Scan for the cell matching the given text and deliver its (X, Y) coordinate at center. 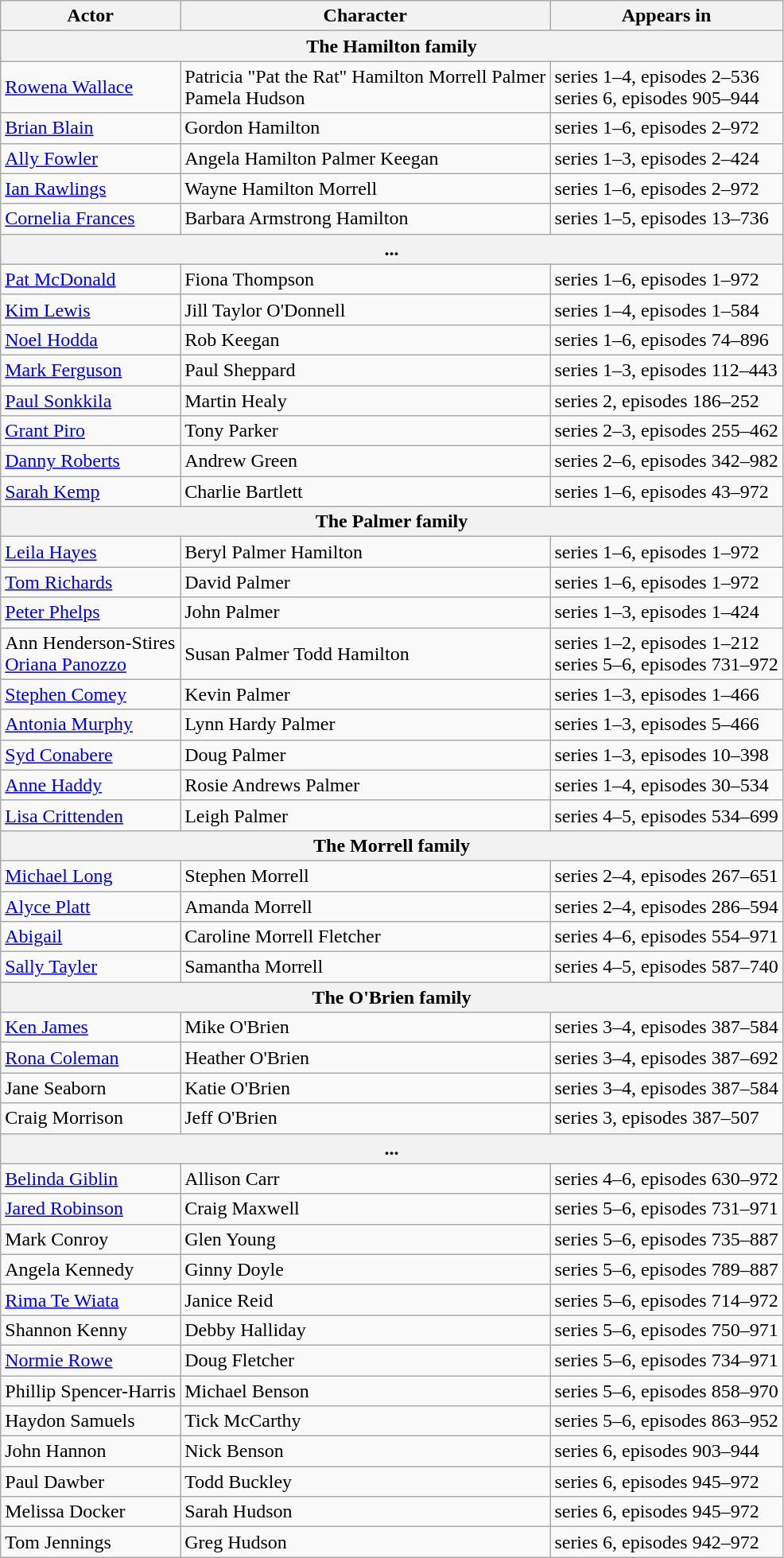
Peter Phelps (91, 612)
Ally Fowler (91, 158)
Ian Rawlings (91, 188)
Antonia Murphy (91, 725)
Character (366, 16)
Sarah Kemp (91, 491)
Danny Roberts (91, 461)
series 4–5, episodes 587–740 (666, 967)
Kevin Palmer (366, 694)
Ken James (91, 1028)
David Palmer (366, 582)
Michael Benson (366, 1391)
series 2–4, episodes 286–594 (666, 906)
Phillip Spencer-Harris (91, 1391)
Tick McCarthy (366, 1421)
Shannon Kenny (91, 1330)
Kim Lewis (91, 309)
series 5–6, episodes 735–887 (666, 1239)
Rona Coleman (91, 1058)
Grant Piro (91, 431)
series 3–4, episodes 387–692 (666, 1058)
Melissa Docker (91, 1512)
series 1–4, episodes 30–534 (666, 785)
series 2–3, episodes 255–462 (666, 431)
The Hamilton family (391, 46)
series 1–3, episodes 112–443 (666, 370)
series 1–2, episodes 1–212series 5–6, episodes 731–972 (666, 654)
Sally Tayler (91, 967)
Beryl Palmer Hamilton (366, 552)
Rob Keegan (366, 340)
Sarah Hudson (366, 1512)
Paul Sheppard (366, 370)
Caroline Morrell Fletcher (366, 937)
Ann Henderson-StiresOriana Panozzo (91, 654)
Rima Te Wiata (91, 1300)
series 5–6, episodes 750–971 (666, 1330)
series 2–4, episodes 267–651 (666, 876)
series 5–6, episodes 731–971 (666, 1209)
Jeff O'Brien (366, 1118)
series 5–6, episodes 858–970 (666, 1391)
series 5–6, episodes 789–887 (666, 1269)
series 4–6, episodes 554–971 (666, 937)
Tom Jennings (91, 1542)
series 1–3, episodes 5–466 (666, 725)
Amanda Morrell (366, 906)
series 6, episodes 942–972 (666, 1542)
series 5–6, episodes 863–952 (666, 1421)
Jill Taylor O'Donnell (366, 309)
series 3, episodes 387–507 (666, 1118)
series 1–4, episodes 2–536series 6, episodes 905–944 (666, 87)
Mark Conroy (91, 1239)
Barbara Armstrong Hamilton (366, 219)
Martin Healy (366, 400)
Syd Conabere (91, 755)
series 4–5, episodes 534–699 (666, 815)
Patricia "Pat the Rat" Hamilton Morrell PalmerPamela Hudson (366, 87)
Ginny Doyle (366, 1269)
Angela Hamilton Palmer Keegan (366, 158)
series 5–6, episodes 734–971 (666, 1360)
Tony Parker (366, 431)
series 2–6, episodes 342–982 (666, 461)
Rosie Andrews Palmer (366, 785)
series 1–3, episodes 1–466 (666, 694)
Michael Long (91, 876)
Cornelia Frances (91, 219)
Noel Hodda (91, 340)
series 1–3, episodes 2–424 (666, 158)
Nick Benson (366, 1451)
Doug Fletcher (366, 1360)
Mike O'Brien (366, 1028)
series 1–5, episodes 13–736 (666, 219)
Katie O'Brien (366, 1088)
Gordon Hamilton (366, 128)
Brian Blain (91, 128)
series 4–6, episodes 630–972 (666, 1179)
Janice Reid (366, 1300)
Leigh Palmer (366, 815)
Greg Hudson (366, 1542)
series 1–4, episodes 1–584 (666, 309)
Mark Ferguson (91, 370)
Actor (91, 16)
Appears in (666, 16)
Todd Buckley (366, 1482)
Rowena Wallace (91, 87)
Abigail (91, 937)
The Morrell family (391, 845)
The Palmer family (391, 522)
Craig Morrison (91, 1118)
Leila Hayes (91, 552)
Jared Robinson (91, 1209)
The O'Brien family (391, 997)
Anne Haddy (91, 785)
series 2, episodes 186–252 (666, 400)
Belinda Giblin (91, 1179)
series 1–6, episodes 43–972 (666, 491)
Lynn Hardy Palmer (366, 725)
Alyce Platt (91, 906)
John Hannon (91, 1451)
Tom Richards (91, 582)
Fiona Thompson (366, 279)
series 1–3, episodes 1–424 (666, 612)
Stephen Morrell (366, 876)
Paul Dawber (91, 1482)
Stephen Comey (91, 694)
Normie Rowe (91, 1360)
Paul Sonkkila (91, 400)
Craig Maxwell (366, 1209)
Samantha Morrell (366, 967)
Glen Young (366, 1239)
Pat McDonald (91, 279)
Heather O'Brien (366, 1058)
Allison Carr (366, 1179)
Debby Halliday (366, 1330)
Haydon Samuels (91, 1421)
Doug Palmer (366, 755)
Angela Kennedy (91, 1269)
John Palmer (366, 612)
Charlie Bartlett (366, 491)
series 1–6, episodes 74–896 (666, 340)
Jane Seaborn (91, 1088)
Andrew Green (366, 461)
Susan Palmer Todd Hamilton (366, 654)
series 1–3, episodes 10–398 (666, 755)
Lisa Crittenden (91, 815)
series 5–6, episodes 714–972 (666, 1300)
series 6, episodes 903–944 (666, 1451)
Wayne Hamilton Morrell (366, 188)
